Pinpoint the cell where the given text exists, returning its (x, y) midpoint coordinate. 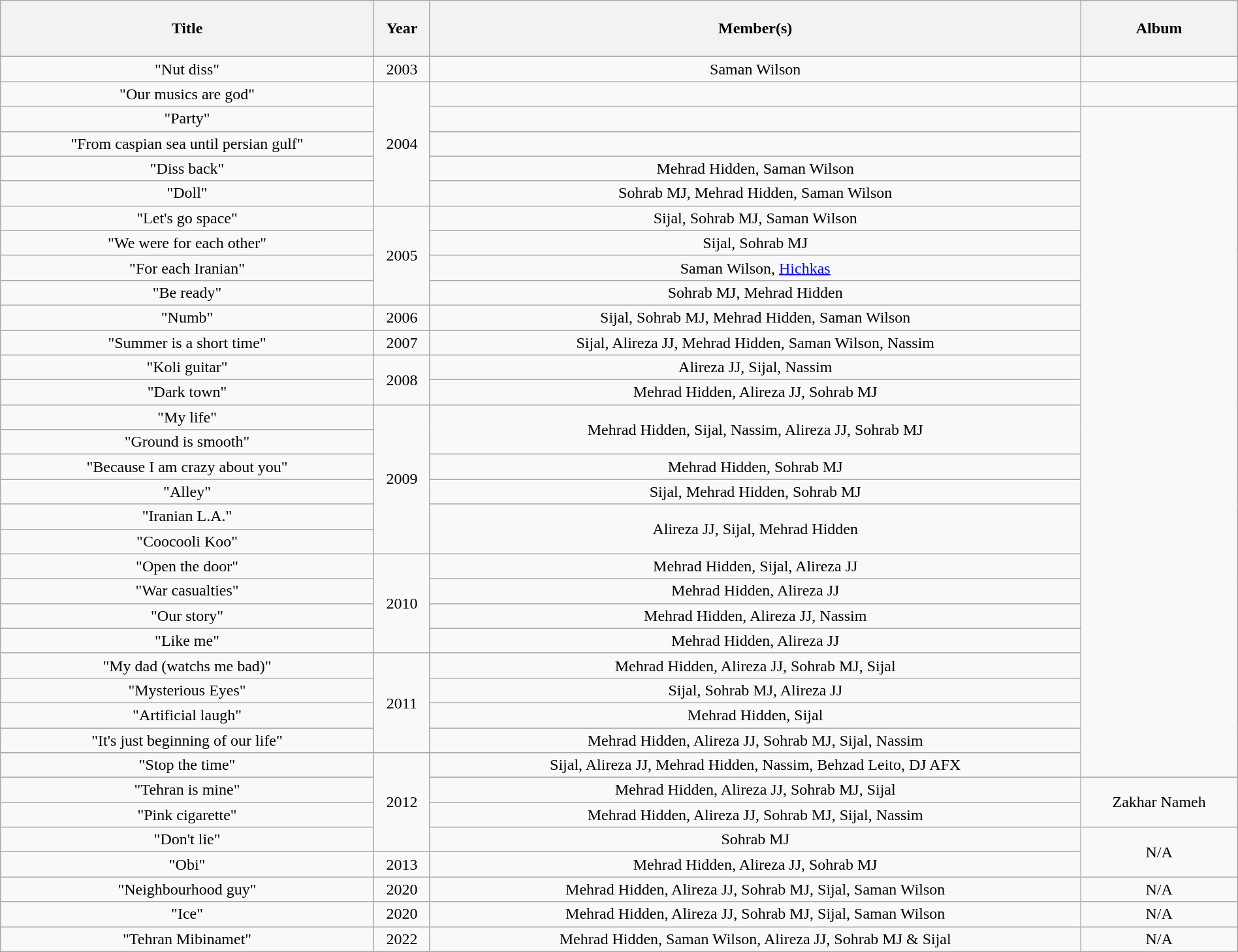
Sijal, Alireza JJ, Mehrad Hidden, Saman Wilson, Nassim (755, 343)
2011 (402, 703)
Sijal, Mehrad Hidden, Sohrab MJ (755, 492)
Sijal, Sohrab MJ, Alireza JJ (755, 690)
"Our story" (187, 616)
"We were for each other" (187, 243)
Zakhar Nameh (1159, 802)
Saman Wilson, Hichkas (755, 268)
"Koli guitar" (187, 368)
2003 (402, 69)
"Coocooli Koo" (187, 541)
"Ice" (187, 914)
2007 (402, 343)
2012 (402, 802)
Sijal, Alireza JJ, Mehrad Hidden, Nassim, Behzad Leito, DJ AFX (755, 765)
Sohrab MJ, Mehrad Hidden, Saman Wilson (755, 193)
Mehrad Hidden, Saman Wilson (755, 168)
"My life" (187, 417)
"From caspian sea until persian gulf" (187, 144)
Alireza JJ, Sijal, Mehrad Hidden (755, 529)
"Alley" (187, 492)
Sohrab MJ, Mehrad Hidden (755, 293)
2013 (402, 865)
"Neighbourhood guy" (187, 889)
2009 (402, 479)
2008 (402, 380)
"Diss back" (187, 168)
"Open the door" (187, 566)
"For each Iranian" (187, 268)
Year (402, 29)
"Doll" (187, 193)
2005 (402, 255)
Album (1159, 29)
"Stop the time" (187, 765)
Saman Wilson (755, 69)
"Summer is a short time" (187, 343)
Sijal, Sohrab MJ, Saman Wilson (755, 218)
Member(s) (755, 29)
"Numb" (187, 317)
Mehrad Hidden, Sijal, Nassim, Alireza JJ, Sohrab MJ (755, 430)
"Be ready" (187, 293)
2004 (402, 144)
2006 (402, 317)
"Tehran is mine" (187, 790)
Mehrad Hidden, Sijal (755, 715)
"Obi" (187, 865)
"It's just beginning of our life" (187, 740)
"Don't lie" (187, 840)
"Ground is smooth" (187, 442)
"Nut diss" (187, 69)
"Pink cigarette" (187, 815)
Sijal, Sohrab MJ, Mehrad Hidden, Saman Wilson (755, 317)
"My dad (watchs me bad)" (187, 665)
Mehrad Hidden, Alireza JJ, Nassim (755, 616)
"Tehran Mibinamet" (187, 939)
"Because I am crazy about you" (187, 467)
Title (187, 29)
"Mysterious Eyes" (187, 690)
Mehrad Hidden, Saman Wilson, Alireza JJ, Sohrab MJ & Sijal (755, 939)
"Like me" (187, 641)
2010 (402, 603)
"Our musics are god" (187, 94)
"Dark town" (187, 392)
"Party" (187, 119)
Mehrad Hidden, Sohrab MJ (755, 467)
"Iranian L.A." (187, 516)
"Artificial laugh" (187, 715)
Mehrad Hidden, Sijal, Alireza JJ (755, 566)
Sohrab MJ (755, 840)
Alireza JJ, Sijal, Nassim (755, 368)
"War casualties" (187, 591)
"Let's go space" (187, 218)
2022 (402, 939)
Sijal, Sohrab MJ (755, 243)
